Determine the (x, y) coordinate at the center of the cell enclosing the given text.  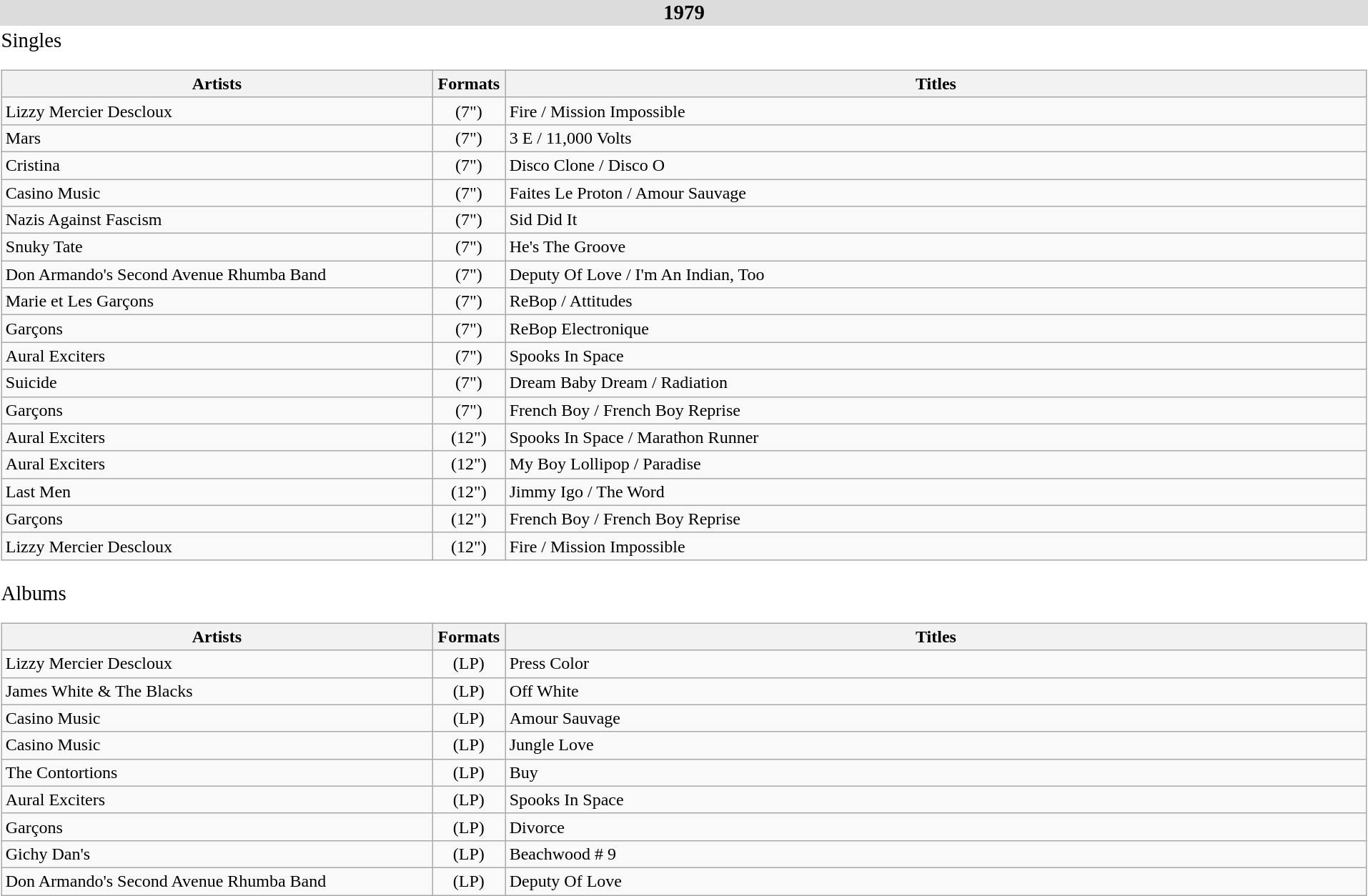
Mars (217, 138)
Snuky Tate (217, 247)
Suicide (217, 383)
Cristina (217, 165)
Off White (936, 691)
Disco Clone / Disco O (936, 165)
ReBop / Attitudes (936, 302)
Beachwood # 9 (936, 854)
Faites Le Proton / Amour Sauvage (936, 192)
Spooks In Space / Marathon Runner (936, 437)
Nazis Against Fascism (217, 220)
Divorce (936, 827)
Jimmy Igo / The Word (936, 492)
Gichy Dan's (217, 854)
1979 (684, 13)
Buy (936, 772)
Deputy Of Love (936, 881)
My Boy Lollipop / Paradise (936, 464)
Dream Baby Dream / Radiation (936, 383)
He's The Groove (936, 247)
ReBop Electronique (936, 329)
3 E / 11,000 Volts (936, 138)
Sid Did It (936, 220)
Amour Sauvage (936, 718)
Jungle Love (936, 745)
James White & The Blacks (217, 691)
Last Men (217, 492)
Press Color (936, 664)
Deputy Of Love / I'm An Indian, Too (936, 274)
Marie et Les Garçons (217, 302)
The Contortions (217, 772)
